Provide the (x, y) coordinate of the cell's center where the given text is located.  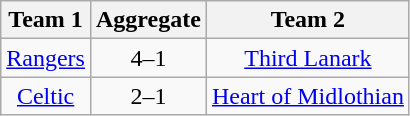
Rangers (46, 58)
Team 2 (308, 20)
Celtic (46, 96)
4–1 (148, 58)
Aggregate (148, 20)
Third Lanark (308, 58)
Team 1 (46, 20)
Heart of Midlothian (308, 96)
2–1 (148, 96)
